Provide the [X, Y] coordinate of the cell's center where the given text is located.  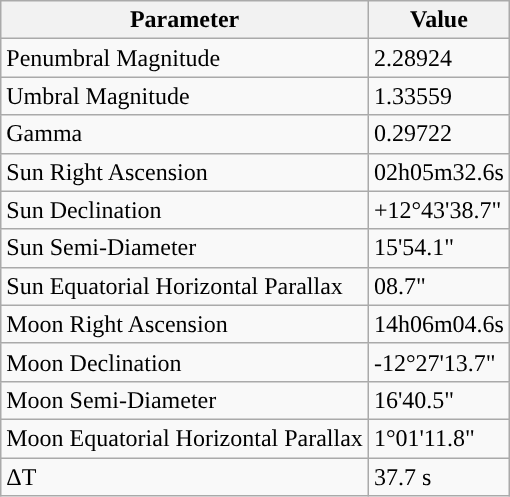
Sun Semi-Diameter [185, 248]
Moon Right Ascension [185, 324]
14h06m04.6s [438, 324]
+12°43'38.7" [438, 210]
15'54.1" [438, 248]
08.7" [438, 286]
Parameter [185, 20]
Penumbral Magnitude [185, 58]
2.28924 [438, 58]
Gamma [185, 134]
Moon Declination [185, 362]
Moon Equatorial Horizontal Parallax [185, 438]
1.33559 [438, 96]
Sun Declination [185, 210]
ΔT [185, 477]
Sun Equatorial Horizontal Parallax [185, 286]
1°01'11.8" [438, 438]
37.7 s [438, 477]
Moon Semi-Diameter [185, 400]
02h05m32.6s [438, 172]
0.29722 [438, 134]
Umbral Magnitude [185, 96]
-12°27'13.7" [438, 362]
Sun Right Ascension [185, 172]
16'40.5" [438, 400]
Value [438, 20]
